From the cell containing the given text, extract its center point as (x, y) coordinate. 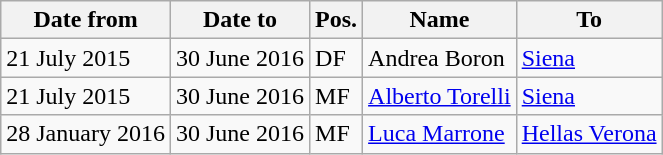
To (589, 20)
DF (336, 58)
Hellas Verona (589, 134)
Name (440, 20)
Andrea Boron (440, 58)
Alberto Torelli (440, 96)
Luca Marrone (440, 134)
Pos. (336, 20)
28 January 2016 (86, 134)
Date to (240, 20)
Date from (86, 20)
